Extract the (x, y) coordinate from the center of the cell holding the provided text.  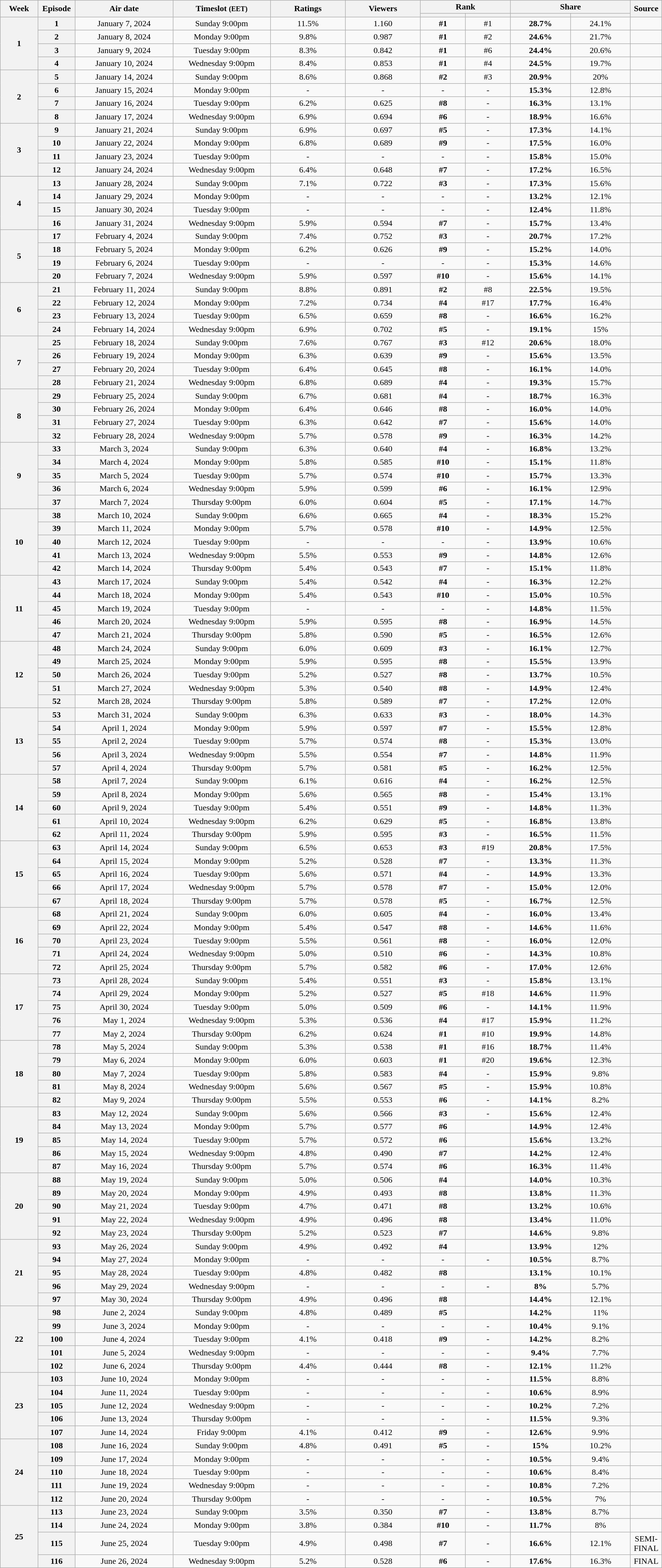
0.565 (383, 794)
13.0% (601, 741)
70 (57, 941)
January 10, 2024 (124, 64)
9.9% (601, 1432)
61 (57, 821)
98 (57, 1313)
0.626 (383, 250)
115 (57, 1543)
7.1% (308, 183)
12.2% (601, 582)
January 28, 2024 (124, 183)
0.489 (383, 1313)
0.599 (383, 489)
February 4, 2024 (124, 236)
April 28, 2024 (124, 980)
February 18, 2024 (124, 343)
February 6, 2024 (124, 263)
0.506 (383, 1180)
72 (57, 967)
0.640 (383, 449)
11.0% (601, 1220)
108 (57, 1445)
64 (57, 861)
38 (57, 515)
76 (57, 1020)
51 (57, 688)
March 31, 2024 (124, 715)
83 (57, 1113)
0.987 (383, 37)
17.6% (540, 1561)
0.491 (383, 1445)
June 24, 2024 (124, 1525)
55 (57, 741)
8.3% (308, 50)
0.681 (383, 396)
May 27, 2024 (124, 1259)
0.590 (383, 635)
0.554 (383, 754)
January 14, 2024 (124, 77)
0.498 (383, 1543)
January 29, 2024 (124, 196)
16.4% (601, 303)
18.3% (540, 515)
0.412 (383, 1432)
6.6% (308, 515)
Friday 9:00pm (221, 1432)
March 4, 2024 (124, 462)
0.648 (383, 170)
13.5% (601, 356)
50 (57, 675)
3.8% (308, 1525)
10.3% (601, 1180)
March 11, 2024 (124, 529)
0.536 (383, 1020)
42 (57, 568)
43 (57, 582)
110 (57, 1472)
May 29, 2024 (124, 1286)
74 (57, 994)
March 13, 2024 (124, 555)
February 28, 2024 (124, 435)
97 (57, 1299)
84 (57, 1127)
0.842 (383, 50)
63 (57, 847)
0.547 (383, 927)
June 14, 2024 (124, 1432)
June 13, 2024 (124, 1419)
11% (601, 1313)
April 14, 2024 (124, 847)
29 (57, 396)
0.583 (383, 1073)
24.1% (601, 23)
113 (57, 1512)
67 (57, 901)
18.9% (540, 117)
59 (57, 794)
54 (57, 728)
0.577 (383, 1127)
April 24, 2024 (124, 954)
19.1% (540, 329)
April 9, 2024 (124, 808)
April 10, 2024 (124, 821)
May 16, 2024 (124, 1166)
January 9, 2024 (124, 50)
0.633 (383, 715)
May 19, 2024 (124, 1180)
30 (57, 409)
6.7% (308, 396)
0.350 (383, 1512)
January 31, 2024 (124, 223)
66 (57, 888)
0.767 (383, 343)
104 (57, 1392)
0.594 (383, 223)
68 (57, 914)
January 17, 2024 (124, 117)
0.702 (383, 329)
116 (57, 1561)
February 27, 2024 (124, 422)
April 1, 2024 (124, 728)
8.9% (601, 1392)
7% (601, 1499)
Source (646, 9)
March 21, 2024 (124, 635)
June 10, 2024 (124, 1379)
0.542 (383, 582)
February 14, 2024 (124, 329)
102 (57, 1366)
June 18, 2024 (124, 1472)
22.5% (540, 289)
June 2, 2024 (124, 1313)
0.566 (383, 1113)
February 20, 2024 (124, 369)
Ratings (308, 9)
February 11, 2024 (124, 289)
January 30, 2024 (124, 209)
19.9% (540, 1033)
0.523 (383, 1233)
January 24, 2024 (124, 170)
89 (57, 1193)
12.3% (601, 1060)
0.722 (383, 183)
April 15, 2024 (124, 861)
April 21, 2024 (124, 914)
March 27, 2024 (124, 688)
0.645 (383, 369)
12% (601, 1246)
April 22, 2024 (124, 927)
May 12, 2024 (124, 1113)
#12 (488, 343)
103 (57, 1379)
56 (57, 754)
0.571 (383, 874)
32 (57, 435)
0.642 (383, 422)
January 23, 2024 (124, 156)
May 23, 2024 (124, 1233)
March 14, 2024 (124, 568)
May 15, 2024 (124, 1153)
86 (57, 1153)
March 24, 2024 (124, 648)
24.6% (540, 37)
March 25, 2024 (124, 661)
#16 (488, 1047)
0.509 (383, 1007)
0.493 (383, 1193)
93 (57, 1246)
44 (57, 595)
April 16, 2024 (124, 874)
13.7% (540, 675)
7.6% (308, 343)
#19 (488, 847)
0.653 (383, 847)
0.582 (383, 967)
14.7% (601, 502)
24.4% (540, 50)
March 28, 2024 (124, 701)
May 21, 2024 (124, 1206)
105 (57, 1406)
March 6, 2024 (124, 489)
92 (57, 1233)
Share (571, 7)
45 (57, 608)
May 26, 2024 (124, 1246)
0.697 (383, 130)
April 30, 2024 (124, 1007)
9.1% (601, 1326)
April 11, 2024 (124, 834)
11.6% (601, 927)
Week (19, 9)
0.734 (383, 303)
April 7, 2024 (124, 781)
53 (57, 715)
February 7, 2024 (124, 276)
0.482 (383, 1273)
May 2, 2024 (124, 1033)
0.752 (383, 236)
28 (57, 382)
January 7, 2024 (124, 23)
34 (57, 462)
46 (57, 621)
20.8% (540, 847)
112 (57, 1499)
48 (57, 648)
81 (57, 1087)
91 (57, 1220)
3.5% (308, 1512)
January 8, 2024 (124, 37)
17.7% (540, 303)
111 (57, 1485)
March 26, 2024 (124, 675)
June 4, 2024 (124, 1339)
95 (57, 1273)
10.4% (540, 1326)
June 16, 2024 (124, 1445)
14.4% (540, 1299)
March 19, 2024 (124, 608)
June 6, 2024 (124, 1366)
40 (57, 542)
21.7% (601, 37)
87 (57, 1166)
19.6% (540, 1060)
26 (57, 356)
March 12, 2024 (124, 542)
Episode (57, 9)
0.490 (383, 1153)
114 (57, 1525)
31 (57, 422)
April 17, 2024 (124, 888)
27 (57, 369)
April 29, 2024 (124, 994)
19.3% (540, 382)
4.4% (308, 1366)
106 (57, 1419)
February 13, 2024 (124, 316)
58 (57, 781)
0.444 (383, 1366)
June 25, 2024 (124, 1543)
Rank (465, 7)
0.538 (383, 1047)
0.581 (383, 768)
June 11, 2024 (124, 1392)
19.7% (601, 64)
0.561 (383, 941)
71 (57, 954)
March 5, 2024 (124, 476)
January 15, 2024 (124, 90)
0.585 (383, 462)
0.384 (383, 1525)
May 6, 2024 (124, 1060)
February 5, 2024 (124, 250)
9.3% (601, 1419)
36 (57, 489)
14.5% (601, 621)
77 (57, 1033)
39 (57, 529)
60 (57, 808)
94 (57, 1259)
96 (57, 1286)
April 2, 2024 (124, 741)
15.4% (540, 794)
0.589 (383, 701)
12.9% (601, 489)
January 16, 2024 (124, 103)
12.7% (601, 648)
June 3, 2024 (124, 1326)
April 23, 2024 (124, 941)
0.609 (383, 648)
May 8, 2024 (124, 1087)
May 9, 2024 (124, 1100)
Air date (124, 9)
20% (601, 77)
January 21, 2024 (124, 130)
57 (57, 768)
33 (57, 449)
May 30, 2024 (124, 1299)
37 (57, 502)
6.1% (308, 781)
47 (57, 635)
June 23, 2024 (124, 1512)
April 3, 2024 (124, 754)
#20 (488, 1060)
35 (57, 476)
0.639 (383, 356)
4.7% (308, 1206)
19.5% (601, 289)
62 (57, 834)
February 25, 2024 (124, 396)
10.1% (601, 1273)
107 (57, 1432)
82 (57, 1100)
February 26, 2024 (124, 409)
49 (57, 661)
January 22, 2024 (124, 143)
17.1% (540, 502)
0.665 (383, 515)
0.646 (383, 409)
101 (57, 1353)
April 18, 2024 (124, 901)
0.572 (383, 1140)
SEMI- FINAL (646, 1543)
65 (57, 874)
0.567 (383, 1087)
0.891 (383, 289)
March 10, 2024 (124, 515)
May 22, 2024 (124, 1220)
May 7, 2024 (124, 1073)
0.604 (383, 502)
79 (57, 1060)
0.492 (383, 1246)
8.6% (308, 77)
69 (57, 927)
20.9% (540, 77)
March 7, 2024 (124, 502)
June 26, 2024 (124, 1561)
16.9% (540, 621)
March 17, 2024 (124, 582)
24.5% (540, 64)
41 (57, 555)
78 (57, 1047)
February 12, 2024 (124, 303)
March 18, 2024 (124, 595)
0.659 (383, 316)
June 20, 2024 (124, 1499)
7.7% (601, 1353)
88 (57, 1180)
February 21, 2024 (124, 382)
90 (57, 1206)
80 (57, 1073)
June 5, 2024 (124, 1353)
7.4% (308, 236)
March 20, 2024 (124, 621)
May 14, 2024 (124, 1140)
85 (57, 1140)
0.605 (383, 914)
52 (57, 701)
73 (57, 980)
109 (57, 1459)
0.603 (383, 1060)
February 19, 2024 (124, 356)
0.853 (383, 64)
May 20, 2024 (124, 1193)
75 (57, 1007)
June 19, 2024 (124, 1485)
1.160 (383, 23)
0.624 (383, 1033)
0.540 (383, 688)
28.7% (540, 23)
Timeslot (EET) (221, 9)
17.0% (540, 967)
#18 (488, 994)
April 25, 2024 (124, 967)
April 8, 2024 (124, 794)
May 28, 2024 (124, 1273)
16.7% (540, 901)
0.418 (383, 1339)
99 (57, 1326)
0.868 (383, 77)
0.510 (383, 954)
0.694 (383, 117)
20.7% (540, 236)
Viewers (383, 9)
June 17, 2024 (124, 1459)
April 4, 2024 (124, 768)
March 3, 2024 (124, 449)
0.471 (383, 1206)
0.625 (383, 103)
June 12, 2024 (124, 1406)
May 5, 2024 (124, 1047)
May 13, 2024 (124, 1127)
100 (57, 1339)
FINAL (646, 1561)
0.629 (383, 821)
May 1, 2024 (124, 1020)
11.7% (540, 1525)
0.616 (383, 781)
